Return [x, y] of the center of cell containing provided text 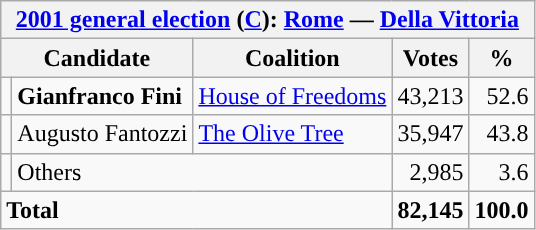
House of Freedoms [292, 96]
3.6 [502, 172]
Others [202, 172]
43,213 [430, 96]
Total [196, 210]
Gianfranco Fini [102, 96]
43.8 [502, 134]
100.0 [502, 210]
2,985 [430, 172]
The Olive Tree [292, 134]
35,947 [430, 134]
82,145 [430, 210]
Augusto Fantozzi [102, 134]
% [502, 58]
Votes [430, 58]
Coalition [292, 58]
2001 general election (C): Rome — Della Vittoria [268, 20]
52.6 [502, 96]
Candidate [97, 58]
